Pinpoint the cell where the given text exists, returning its (x, y) midpoint coordinate. 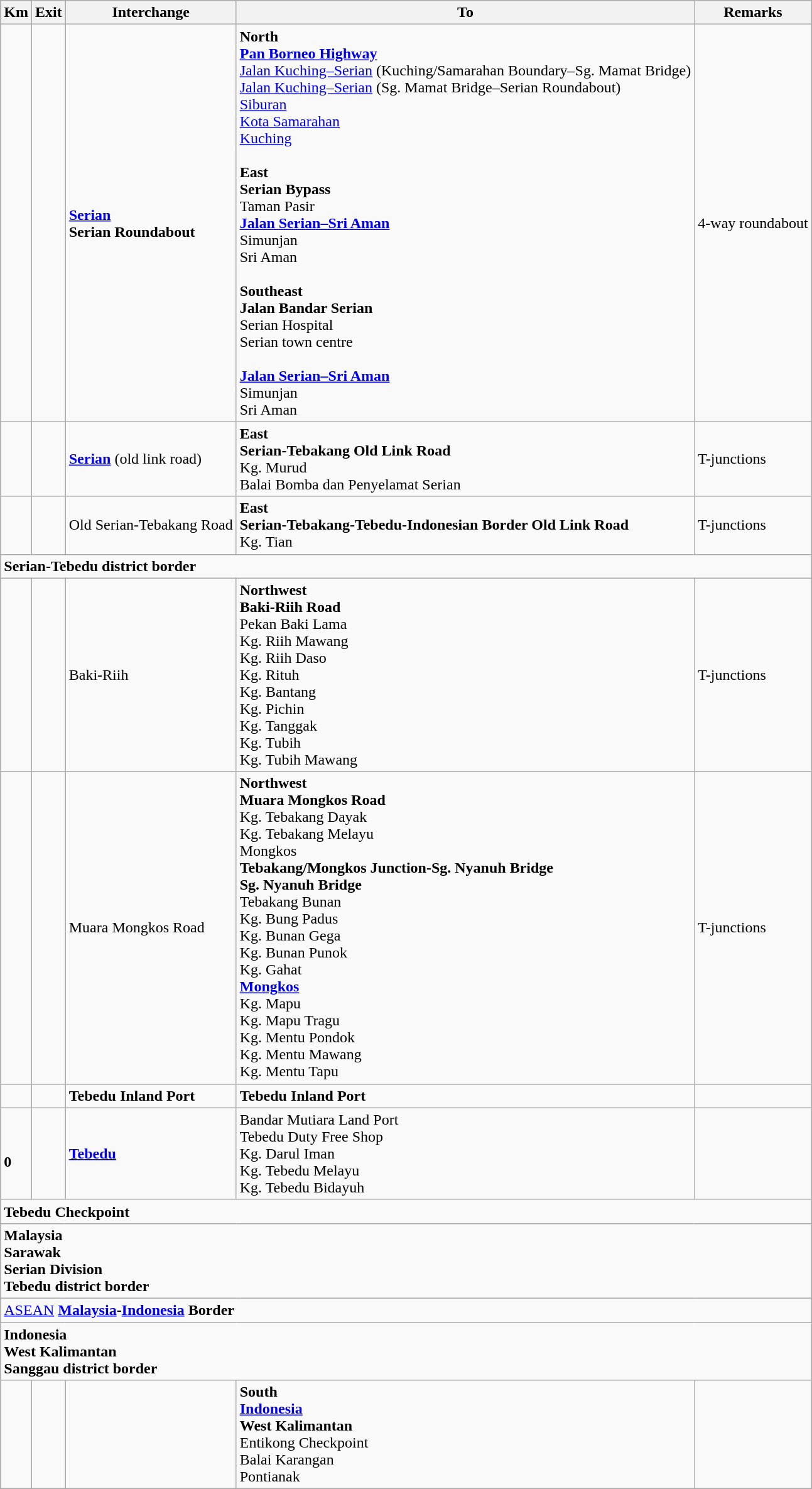
SerianSerian Roundabout (151, 223)
Baki-Riih (151, 675)
Northwest Baki-Riih RoadPekan Baki LamaKg. Riih MawangKg. Riih DasoKg. RituhKg. BantangKg. PichinKg. TanggakKg. TubihKg. Tubih Mawang (465, 675)
South IndonesiaWest KalimantanEntikong CheckpointBalai KaranganPontianak (465, 1435)
Interchange (151, 13)
Muara Mongkos Road (151, 927)
Exit (48, 13)
Bandar Mutiara Land PortTebedu Duty Free ShopKg. Darul ImanKg. Tebedu MelayuKg. Tebedu Bidayuh (465, 1154)
ASEAN Malaysia-Indonesia Border (406, 1310)
East Serian-Tebakang-Tebedu-Indonesian Border Old Link RoadKg. Tian (465, 525)
Serian-Tebedu district border (406, 566)
IndonesiaWest KalimantanSanggau district border (406, 1351)
4-way roundabout (753, 223)
MalaysiaSarawakSerian DivisionTebedu district border (406, 1260)
Serian (old link road) (151, 459)
0 (16, 1154)
Km (16, 13)
Tebedu Checkpoint (406, 1211)
Remarks (753, 13)
Old Serian-Tebakang Road (151, 525)
Tebedu (151, 1154)
East Serian-Tebakang Old Link RoadKg. MurudBalai Bomba dan Penyelamat Serian (465, 459)
To (465, 13)
